Return the (x, y) coordinate for the center point of the cell that contains the specified text.  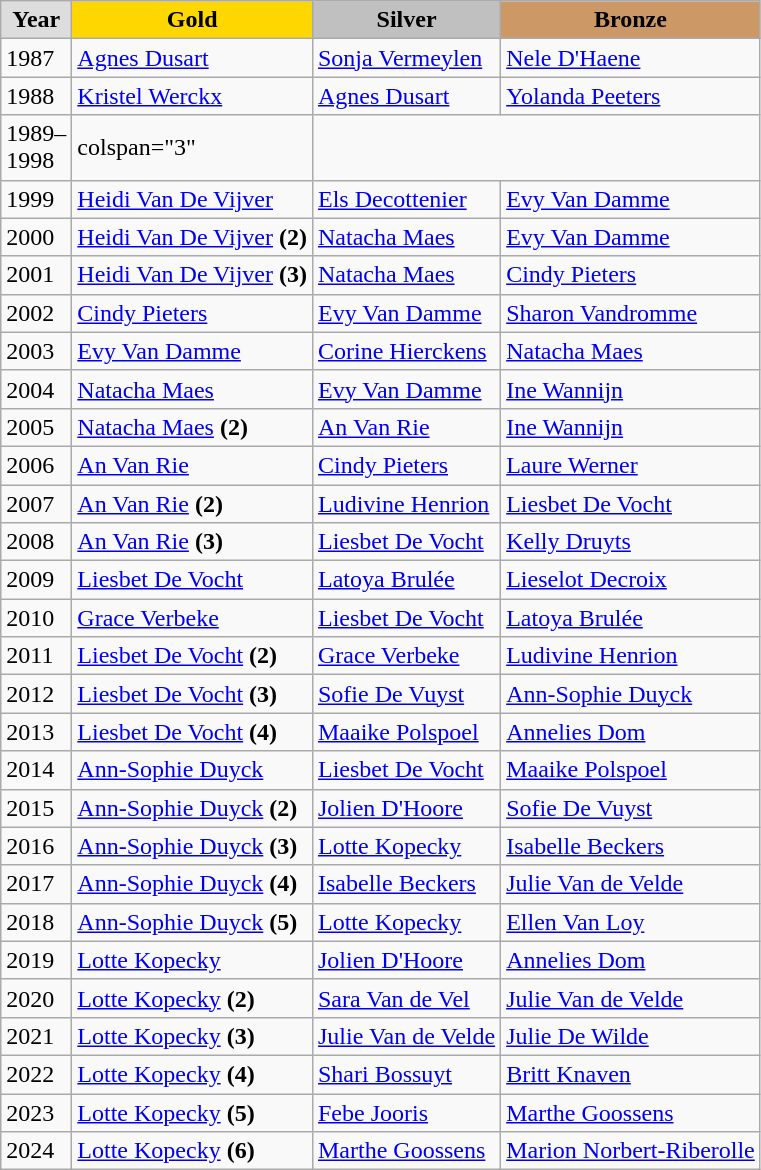
An Van Rie (2) (192, 503)
Yolanda Peeters (631, 96)
Lotte Kopecky (3) (192, 1036)
Lieselot Decroix (631, 580)
Kelly Druyts (631, 542)
1999 (36, 199)
Kristel Werckx (192, 96)
2021 (36, 1036)
Liesbet De Vocht (3) (192, 694)
Ann-Sophie Duyck (3) (192, 846)
2023 (36, 1113)
2020 (36, 998)
Sharon Vandromme (631, 313)
2016 (36, 846)
Heidi Van De Vijver (192, 199)
2003 (36, 351)
2005 (36, 427)
2006 (36, 465)
Marion Norbert-Riberolle (631, 1151)
2015 (36, 808)
Year (36, 20)
2022 (36, 1074)
1987 (36, 58)
2007 (36, 503)
An Van Rie (3) (192, 542)
2001 (36, 275)
2019 (36, 960)
Lotte Kopecky (5) (192, 1113)
Britt Knaven (631, 1074)
Ann-Sophie Duyck (5) (192, 922)
colspan="3" (192, 148)
Julie De Wilde (631, 1036)
2011 (36, 656)
Febe Jooris (406, 1113)
2010 (36, 618)
Sonja Vermeylen (406, 58)
1989–1998 (36, 148)
1988 (36, 96)
Liesbet De Vocht (4) (192, 732)
Gold (192, 20)
2013 (36, 732)
Natacha Maes (2) (192, 427)
Nele D'Haene (631, 58)
Sara Van de Vel (406, 998)
Bronze (631, 20)
Els Decottenier (406, 199)
2004 (36, 389)
Laure Werner (631, 465)
2018 (36, 922)
Lotte Kopecky (6) (192, 1151)
2000 (36, 237)
Liesbet De Vocht (2) (192, 656)
2017 (36, 884)
Heidi Van De Vijver (2) (192, 237)
Corine Hierckens (406, 351)
2012 (36, 694)
2014 (36, 770)
2008 (36, 542)
Ann-Sophie Duyck (4) (192, 884)
Shari Bossuyt (406, 1074)
2002 (36, 313)
Ann-Sophie Duyck (2) (192, 808)
Heidi Van De Vijver (3) (192, 275)
Lotte Kopecky (2) (192, 998)
2009 (36, 580)
Ellen Van Loy (631, 922)
2024 (36, 1151)
Silver (406, 20)
Lotte Kopecky (4) (192, 1074)
